Find where the given text appears and provide that cell's center as [x, y] coordinate. 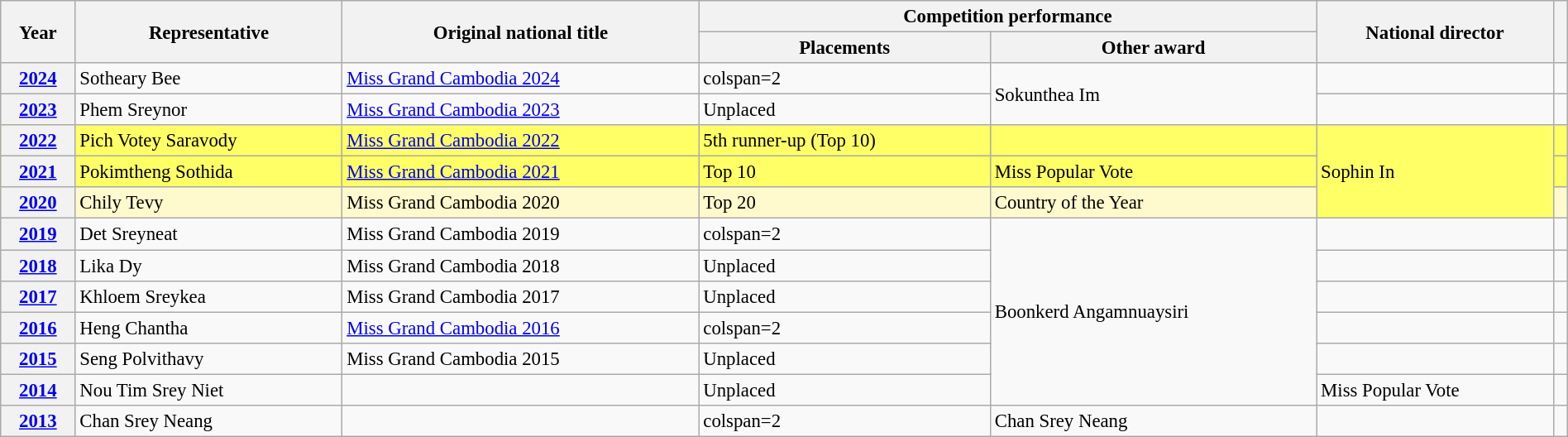
Placements [844, 48]
Miss Grand Cambodia 2023 [521, 110]
Year [38, 31]
Pokimtheng Sothida [208, 172]
Seng Polvithavy [208, 358]
Original national title [521, 31]
2023 [38, 110]
Representative [208, 31]
2016 [38, 328]
Miss Grand Cambodia 2020 [521, 203]
2015 [38, 358]
Miss Grand Cambodia 2017 [521, 296]
Miss Grand Cambodia 2015 [521, 358]
Top 20 [844, 203]
Phem Sreynor [208, 110]
Pich Votey Saravody [208, 141]
Khloem Sreykea [208, 296]
Sophin In [1435, 172]
2014 [38, 390]
Competition performance [1007, 17]
Nou Tim Srey Niet [208, 390]
Miss Grand Cambodia 2019 [521, 234]
2021 [38, 172]
2013 [38, 421]
Sokunthea Im [1153, 94]
Miss Grand Cambodia 2022 [521, 141]
Chily Tevy [208, 203]
2022 [38, 141]
Lika Dy [208, 266]
Country of the Year [1153, 203]
2024 [38, 79]
2019 [38, 234]
Boonkerd Angamnuaysiri [1153, 312]
Heng Chantha [208, 328]
Miss Grand Cambodia 2016 [521, 328]
National director [1435, 31]
2020 [38, 203]
Top 10 [844, 172]
Miss Grand Cambodia 2024 [521, 79]
Miss Grand Cambodia 2021 [521, 172]
5th runner-up (Top 10) [844, 141]
2017 [38, 296]
Miss Grand Cambodia 2018 [521, 266]
Sotheary Bee [208, 79]
Det Sreyneat [208, 234]
Other award [1153, 48]
2018 [38, 266]
